Pinpoint the cell where the given text exists, returning its (X, Y) midpoint coordinate. 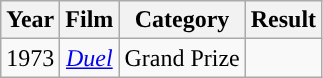
Grand Prize (182, 58)
Duel (90, 58)
Film (90, 20)
Year (30, 20)
1973 (30, 58)
Result (283, 20)
Category (182, 20)
